Return the (x, y) coordinate for the center point of the cell that contains the specified text.  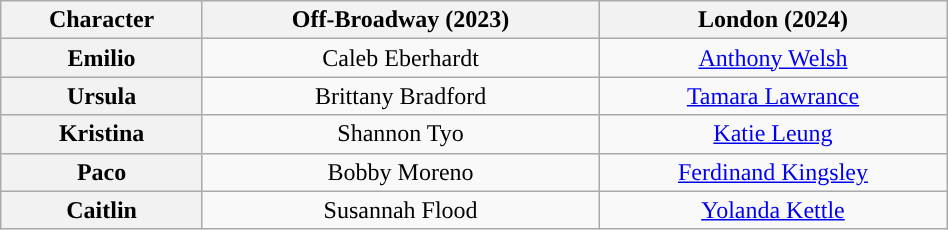
Ursula (102, 96)
Bobby Moreno (400, 172)
Anthony Welsh (774, 58)
Yolanda Kettle (774, 210)
Caitlin (102, 210)
Emilio (102, 58)
Paco (102, 172)
Tamara Lawrance (774, 96)
Off-Broadway (2023) (400, 20)
Katie Leung (774, 134)
Susannah Flood (400, 210)
Ferdinand Kingsley (774, 172)
London (2024) (774, 20)
Brittany Bradford (400, 96)
Character (102, 20)
Kristina (102, 134)
Caleb Eberhardt (400, 58)
Shannon Tyo (400, 134)
